Output the [x, y] coordinate of the center of the cell containing the given text.  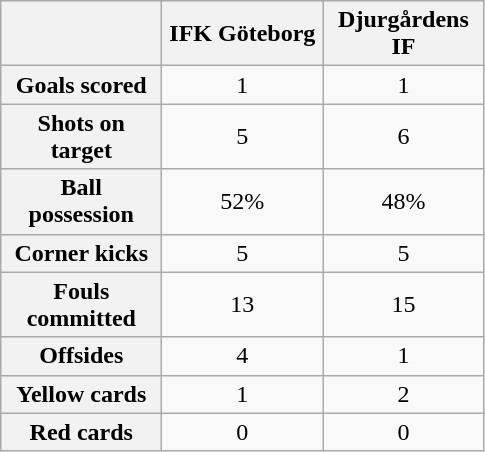
Yellow cards [82, 394]
IFK Göteborg [242, 34]
15 [404, 304]
Shots on target [82, 136]
2 [404, 394]
4 [242, 356]
6 [404, 136]
Ball possession [82, 202]
Fouls committed [82, 304]
Offsides [82, 356]
52% [242, 202]
13 [242, 304]
Djurgårdens IF [404, 34]
Red cards [82, 432]
48% [404, 202]
Corner kicks [82, 253]
Goals scored [82, 85]
